Determine the (X, Y) coordinate at the center of the cell enclosing the given text.  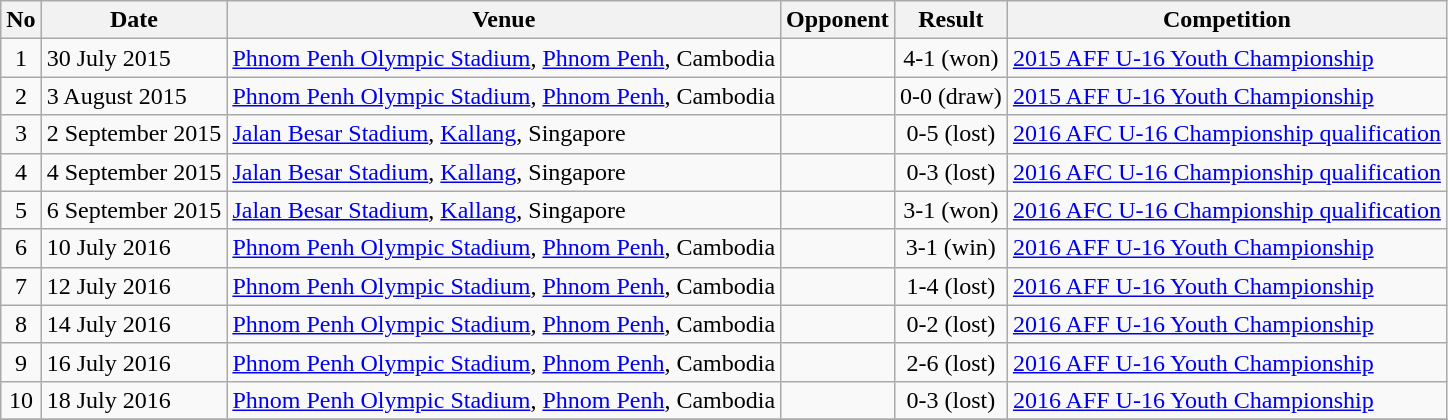
Result (950, 20)
Competition (1226, 20)
0-5 (lost) (950, 134)
14 July 2016 (134, 324)
3-1 (won) (950, 210)
9 (21, 362)
30 July 2015 (134, 58)
8 (21, 324)
18 July 2016 (134, 400)
3 (21, 134)
12 July 2016 (134, 286)
7 (21, 286)
No (21, 20)
16 July 2016 (134, 362)
3-1 (win) (950, 248)
2 September 2015 (134, 134)
1 (21, 58)
10 (21, 400)
Venue (504, 20)
4 September 2015 (134, 172)
10 July 2016 (134, 248)
4 (21, 172)
5 (21, 210)
6 September 2015 (134, 210)
6 (21, 248)
4-1 (won) (950, 58)
0-2 (lost) (950, 324)
Date (134, 20)
2-6 (lost) (950, 362)
2 (21, 96)
Opponent (838, 20)
0-0 (draw) (950, 96)
3 August 2015 (134, 96)
1-4 (lost) (950, 286)
